For the text-containing cell, return its midpoint in (x, y) coordinate format. 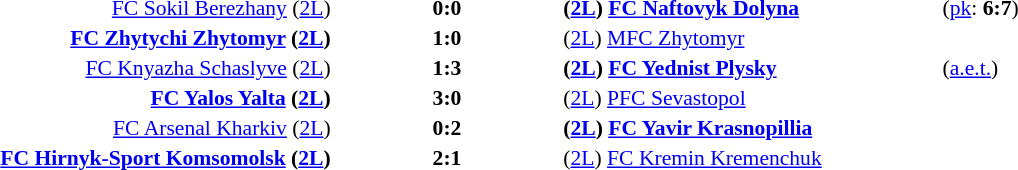
(2L) PFC Sevastopol (751, 98)
0:2 (448, 128)
(2L) MFC Zhytomyr (751, 38)
(2L) FC Yednist Plysky (751, 68)
3:0 (448, 98)
(2L) FC Yavir Krasnopillia (751, 128)
1:3 (448, 68)
1:0 (448, 38)
